Output the (X, Y) coordinate of the center of the cell containing the given text.  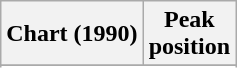
Peakposition (189, 34)
Chart (1990) (72, 34)
